Identify which cell holds the provided text, then report its [x, y] central coordinate. 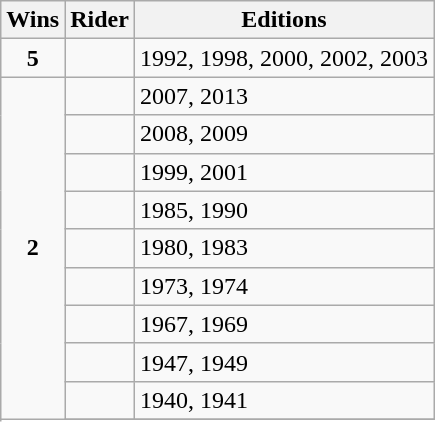
Wins [33, 20]
1940, 1941 [284, 400]
Rider [100, 20]
Editions [284, 20]
1980, 1983 [284, 248]
1967, 1969 [284, 324]
2 [33, 248]
5 [33, 58]
2007, 2013 [284, 96]
1992, 1998, 2000, 2002, 2003 [284, 58]
1947, 1949 [284, 362]
1985, 1990 [284, 210]
1999, 2001 [284, 172]
1973, 1974 [284, 286]
2008, 2009 [284, 134]
